Capture the cell that displays the provided text and extract its [x, y] central coordinate. 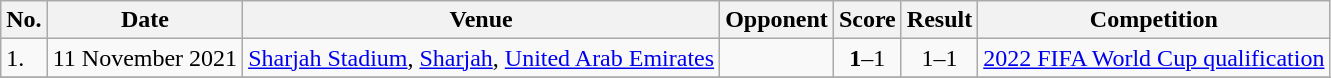
Score [867, 20]
Opponent [777, 20]
1. [24, 58]
No. [24, 20]
Date [144, 20]
2022 FIFA World Cup qualification [1154, 58]
Sharjah Stadium, Sharjah, United Arab Emirates [482, 58]
Competition [1154, 20]
Venue [482, 20]
Result [939, 20]
11 November 2021 [144, 58]
